From the cell containing the given text, extract its center point as [X, Y] coordinate. 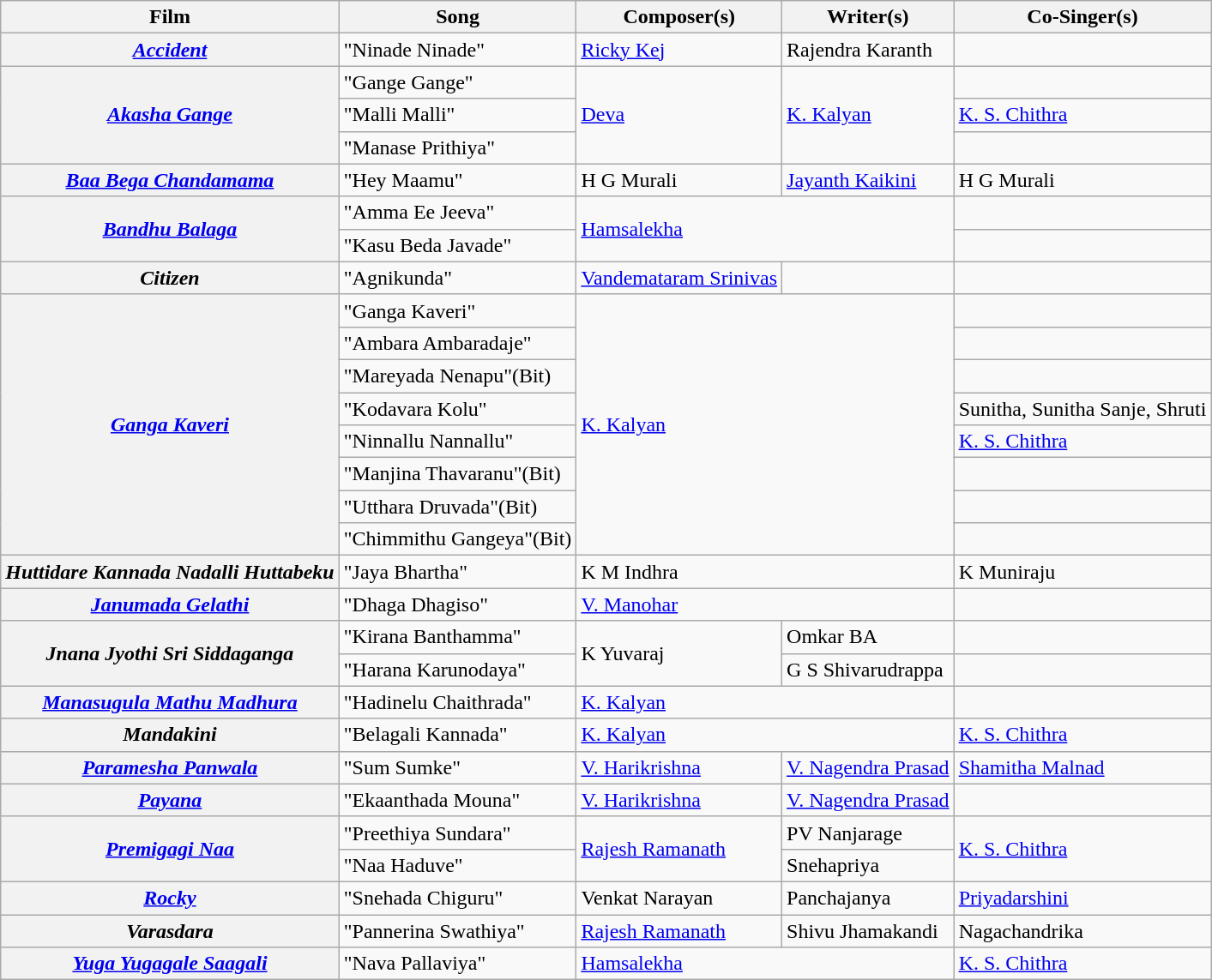
Yuga Yugagale Saagali [170, 964]
"Mareyada Nenapu"(Bit) [458, 376]
Ricky Kej [679, 50]
Premigagi Naa [170, 849]
Payana [170, 800]
"Snehada Chiguru" [458, 898]
"Manase Prithiya" [458, 147]
Venkat Narayan [679, 898]
K Muniraju [1082, 572]
Sunitha, Sunitha Sanje, Shruti [1082, 409]
"Harana Karunodaya" [458, 670]
"Preethiya Sundara" [458, 833]
Jayanth Kaikini [868, 180]
Jnana Jyothi Sri Siddaganga [170, 653]
Panchajanya [868, 898]
"Chimmithu Gangeya"(Bit) [458, 539]
Akasha Gange [170, 115]
Omkar BA [868, 637]
Paramesha Panwala [170, 767]
Song [458, 17]
"Ninnallu Nannallu" [458, 442]
"Utthara Druvada"(Bit) [458, 507]
"Jaya Bhartha" [458, 572]
"Manjina Thavaranu"(Bit) [458, 474]
Bandhu Balaga [170, 229]
"Pannerina Swathiya" [458, 930]
Vandemataram Srinivas [679, 278]
Ganga Kaveri [170, 424]
"Agnikunda" [458, 278]
"Belagali Kannada" [458, 735]
Snehapriya [868, 865]
PV Nanjarage [868, 833]
Varasdara [170, 930]
"Hey Maamu" [458, 180]
"Amma Ee Jeeva" [458, 213]
Baa Bega Chandamama [170, 180]
K M Indhra [765, 572]
"Nava Pallaviya" [458, 964]
Accident [170, 50]
Deva [679, 115]
G S Shivarudrappa [868, 670]
Co-Singer(s) [1082, 17]
Writer(s) [868, 17]
Rocky [170, 898]
"Naa Haduve" [458, 865]
"Hadinelu Chaithrada" [458, 702]
Rajendra Karanth [868, 50]
"Ekaanthada Mouna" [458, 800]
Nagachandrika [1082, 930]
"Ganga Kaveri" [458, 310]
Film [170, 17]
"Ambara Ambaradaje" [458, 343]
"Kodavara Kolu" [458, 409]
Shivu Jhamakandi [868, 930]
Priyadarshini [1082, 898]
"Sum Sumke" [458, 767]
"Ninade Ninade" [458, 50]
Composer(s) [679, 17]
"Malli Malli" [458, 115]
"Dhaga Dhagiso" [458, 604]
Citizen [170, 278]
"Kasu Beda Javade" [458, 245]
Shamitha Malnad [1082, 767]
Mandakini [170, 735]
"Gange Gange" [458, 82]
K Yuvaraj [679, 653]
Manasugula Mathu Madhura [170, 702]
"Kirana Banthamma" [458, 637]
Huttidare Kannada Nadalli Huttabeku [170, 572]
V. Manohar [765, 604]
Janumada Gelathi [170, 604]
